Search for the cell housing the specified text and yield its [X, Y] center coordinate. 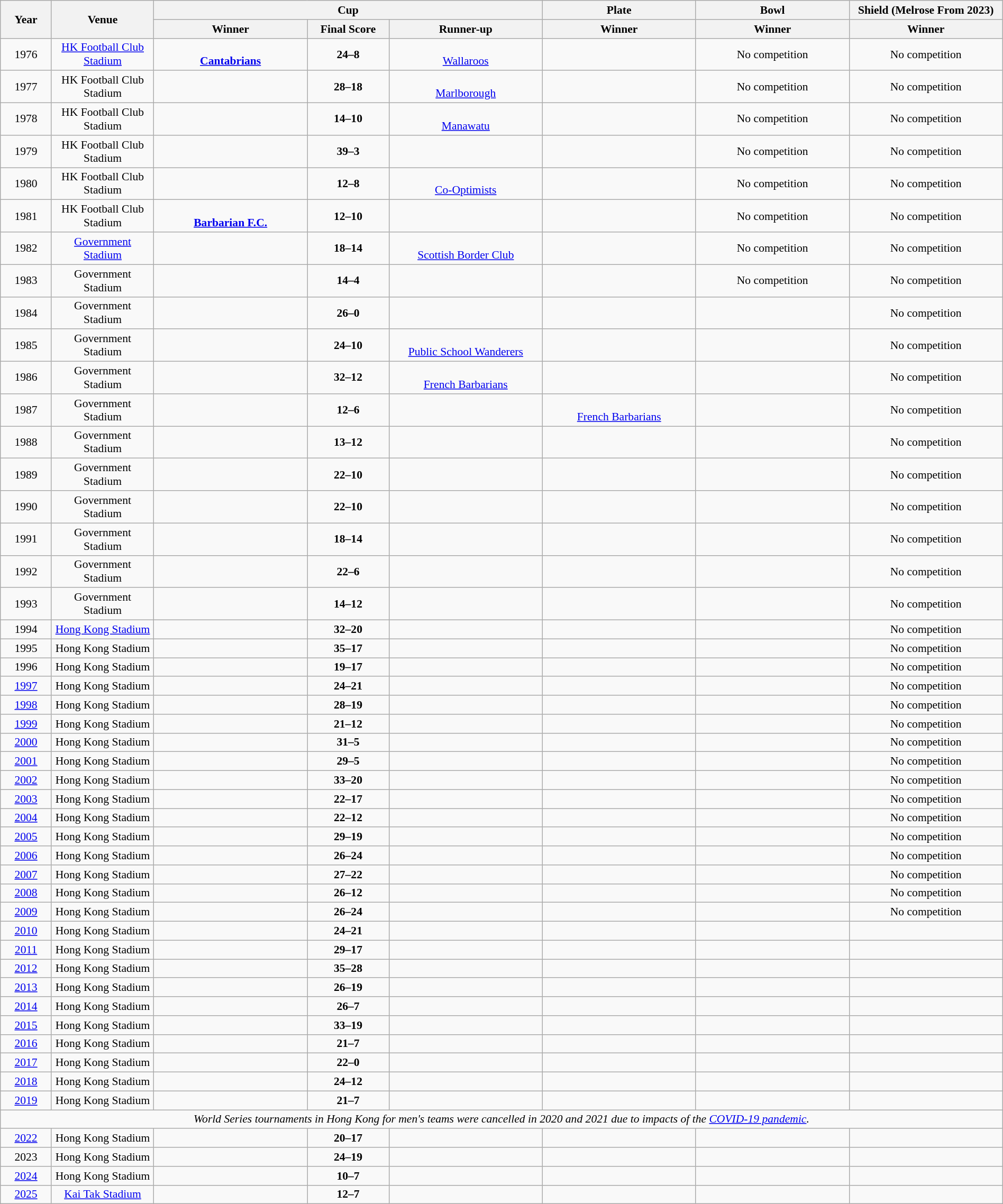
2010 [26, 931]
Shield (Melrose From 2023) [926, 10]
33–20 [348, 780]
28–18 [348, 87]
21–12 [348, 724]
Year [26, 19]
22–17 [348, 799]
2007 [26, 875]
Co-Optimists [466, 184]
1992 [26, 571]
2019 [26, 1100]
Wallaroos [466, 54]
2002 [26, 780]
1990 [26, 507]
1982 [26, 249]
1995 [26, 648]
1994 [26, 630]
2004 [26, 818]
12–8 [348, 184]
24–12 [348, 1082]
26–0 [348, 313]
1986 [26, 378]
2009 [26, 912]
1988 [26, 442]
26–7 [348, 1006]
35–17 [348, 648]
12–7 [348, 1194]
Scottish Border Club [466, 249]
32–12 [348, 378]
33–19 [348, 1025]
2023 [26, 1157]
2018 [26, 1082]
2024 [26, 1176]
Final Score [348, 29]
1993 [26, 604]
2014 [26, 1006]
1985 [26, 346]
22–6 [348, 571]
1979 [26, 151]
2013 [26, 988]
13–12 [348, 442]
2005 [26, 837]
10–7 [348, 1176]
2003 [26, 799]
2025 [26, 1194]
29–5 [348, 761]
32–20 [348, 630]
Kai Tak Stadium [103, 1194]
2012 [26, 969]
31–5 [348, 742]
12–10 [348, 216]
Runner-up [466, 29]
1989 [26, 475]
Manawatu [466, 120]
1998 [26, 705]
1999 [26, 724]
Plate [619, 10]
1991 [26, 539]
Venue [103, 19]
14–12 [348, 604]
29–17 [348, 950]
1997 [26, 686]
Barbarian F.C. [231, 216]
24–8 [348, 54]
1981 [26, 216]
22–12 [348, 818]
28–19 [348, 705]
2006 [26, 856]
14–10 [348, 120]
2001 [26, 761]
Public School Wanderers [466, 346]
27–22 [348, 875]
1983 [26, 280]
1978 [26, 120]
24–10 [348, 346]
26–19 [348, 988]
1987 [26, 410]
26–12 [348, 893]
Marlborough [466, 87]
2008 [26, 893]
2022 [26, 1138]
2015 [26, 1025]
Cantabrians [231, 54]
39–3 [348, 151]
35–28 [348, 969]
Cup [348, 10]
World Series tournaments in Hong Kong for men's teams were cancelled in 2020 and 2021 due to impacts of the COVID-19 pandemic. [501, 1119]
1984 [26, 313]
2016 [26, 1044]
24–19 [348, 1157]
29–19 [348, 837]
1980 [26, 184]
20–17 [348, 1138]
19–17 [348, 667]
Bowl [772, 10]
22–0 [348, 1063]
2017 [26, 1063]
1977 [26, 87]
1976 [26, 54]
2000 [26, 742]
1996 [26, 667]
12–6 [348, 410]
2011 [26, 950]
14–4 [348, 280]
